Pinpoint the cell where the given text exists, returning its [X, Y] midpoint coordinate. 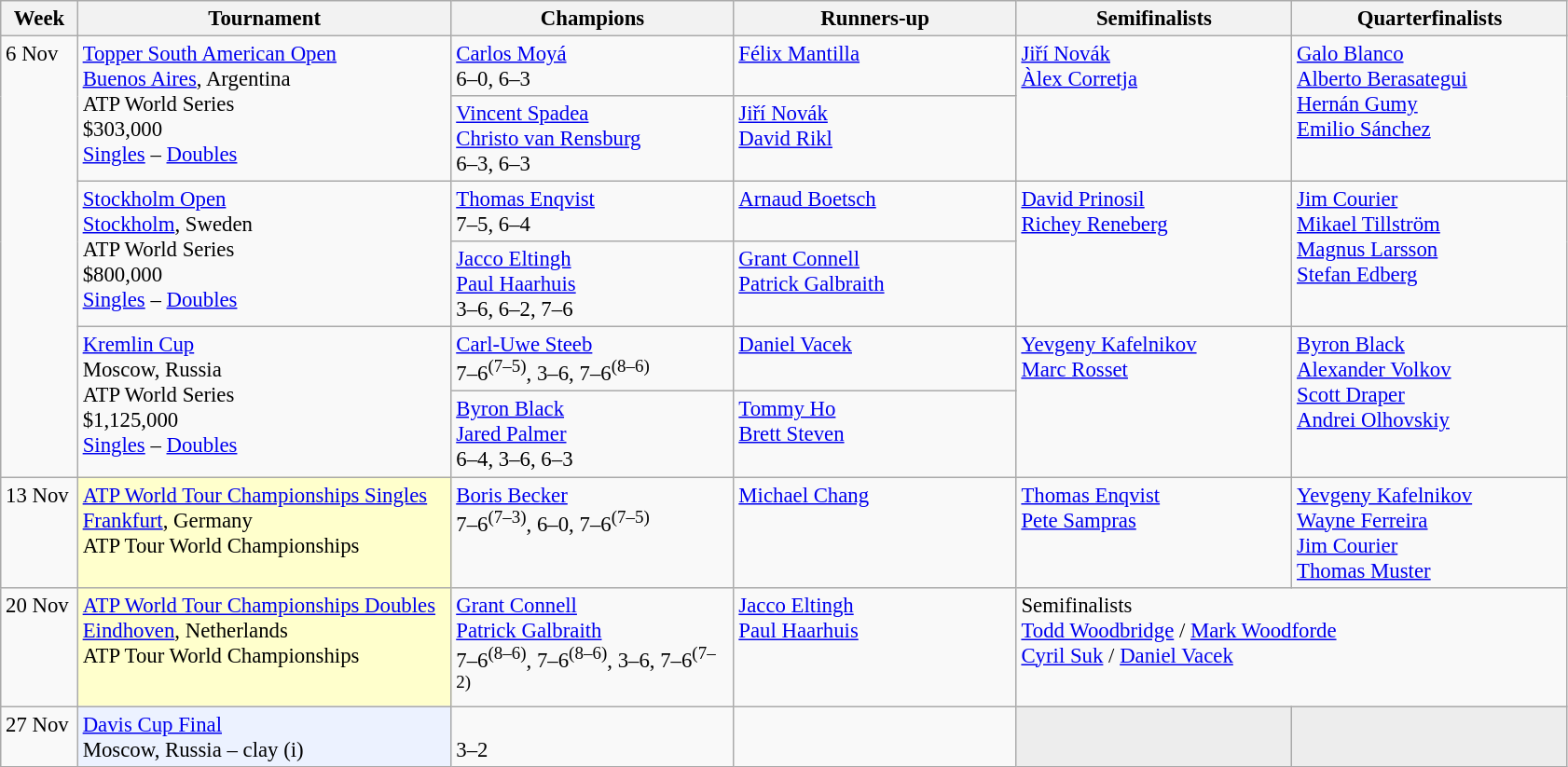
27 Nov [39, 736]
Semifinalists Todd Woodbridge / Mark Woodforde Cyril Suk / Daniel Vacek [1292, 647]
6 Nov [39, 257]
Grant Connell Patrick Galbraith 7–6(8–6), 7–6(8–6), 3–6, 7–6(7–2) [593, 647]
Carl-Uwe Steeb 7–6(7–5), 3–6, 7–6(8–6) [593, 360]
Byron Black Alexander Volkov Scott Draper Andrei Olhovskiy [1430, 403]
Carlos Moyá 6–0, 6–3 [593, 67]
Yevgeny Kafelnikov Wayne Ferreira Jim Courier Thomas Muster [1430, 533]
ATP World Tour Championships Doubles Eindhoven, NetherlandsATP Tour World Championships [265, 647]
Jiří Novák Àlex Corretja [1154, 109]
Jacco Eltingh Paul Haarhuis 3–6, 6–2, 7–6 [593, 284]
Quarterfinalists [1430, 19]
20 Nov [39, 647]
Yevgeny Kafelnikov Marc Rosset [1154, 403]
Grant Connell Patrick Galbraith [874, 284]
Jacco Eltingh Paul Haarhuis [874, 647]
Galo Blanco Alberto Berasategui Hernán Gumy Emilio Sánchez [1430, 109]
Thomas Enqvist 7–5, 6–4 [593, 212]
Byron Black Jared Palmer 6–4, 3–6, 6–3 [593, 434]
Arnaud Boetsch [874, 212]
Topper South American Open Buenos Aires, ArgentinaATP World Series$303,000 Singles – Doubles [265, 109]
Jim Courier Mikael Tillström Magnus Larsson Stefan Edberg [1430, 254]
ATP World Tour Championships Singles Frankfurt, GermanyATP Tour World Championships [265, 533]
Félix Mantilla [874, 67]
Daniel Vacek [874, 360]
Jiří Novák David Rikl [874, 139]
Week [39, 19]
Boris Becker 7–6(7–3), 6–0, 7–6(7–5) [593, 533]
Tournament [265, 19]
Kremlin Cup Moscow, RussiaATP World Series$1,125,000 Singles – Doubles [265, 403]
Davis Cup FinalMoscow, Russia – clay (i) [265, 736]
13 Nov [39, 533]
Runners-up [874, 19]
3–2 [593, 736]
Michael Chang [874, 533]
Tommy Ho Brett Steven [874, 434]
Semifinalists [1154, 19]
Champions [593, 19]
Thomas Enqvist Pete Sampras [1154, 533]
Vincent Spadea Christo van Rensburg 6–3, 6–3 [593, 139]
Stockholm Open Stockholm, SwedenATP World Series$800,000 Singles – Doubles [265, 254]
David Prinosil Richey Reneberg [1154, 254]
